Return the [X, Y] coordinate for the center point of the cell that contains the specified text.  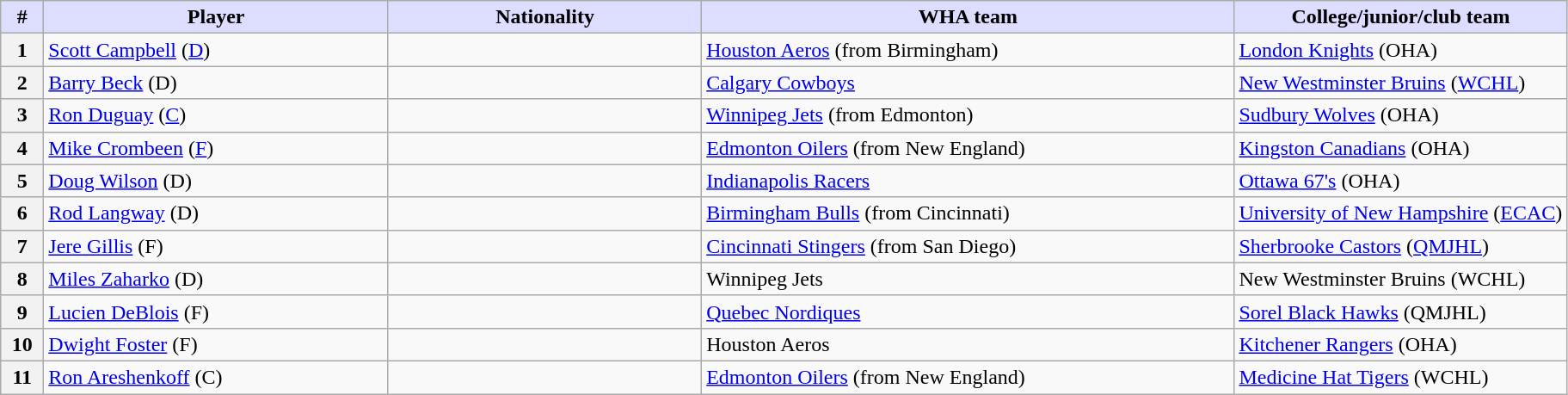
9 [22, 312]
Sorel Black Hawks (QMJHL) [1400, 312]
Sherbrooke Castors (QMJHL) [1400, 246]
Mike Crombeen (F) [217, 148]
Ottawa 67's (OHA) [1400, 181]
Kingston Canadians (OHA) [1400, 148]
Nationality [544, 17]
Miles Zaharko (D) [217, 279]
Rod Langway (D) [217, 213]
Lucien DeBlois (F) [217, 312]
Sudbury Wolves (OHA) [1400, 115]
4 [22, 148]
3 [22, 115]
Ron Duguay (C) [217, 115]
Birmingham Bulls (from Cincinnati) [968, 213]
WHA team [968, 17]
Quebec Nordiques [968, 312]
Houston Aeros (from Birmingham) [968, 50]
Cincinnati Stingers (from San Diego) [968, 246]
8 [22, 279]
Dwight Foster (F) [217, 344]
2 [22, 83]
Barry Beck (D) [217, 83]
Ron Areshenkoff (C) [217, 377]
Kitchener Rangers (OHA) [1400, 344]
Medicine Hat Tigers (WCHL) [1400, 377]
5 [22, 181]
Scott Campbell (D) [217, 50]
Winnipeg Jets [968, 279]
Indianapolis Racers [968, 181]
University of New Hampshire (ECAC) [1400, 213]
7 [22, 246]
Calgary Cowboys [968, 83]
1 [22, 50]
Doug Wilson (D) [217, 181]
College/junior/club team [1400, 17]
Winnipeg Jets (from Edmonton) [968, 115]
10 [22, 344]
Houston Aeros [968, 344]
6 [22, 213]
11 [22, 377]
Jere Gillis (F) [217, 246]
Player [217, 17]
# [22, 17]
London Knights (OHA) [1400, 50]
